Capture the cell that displays the provided text and extract its [x, y] central coordinate. 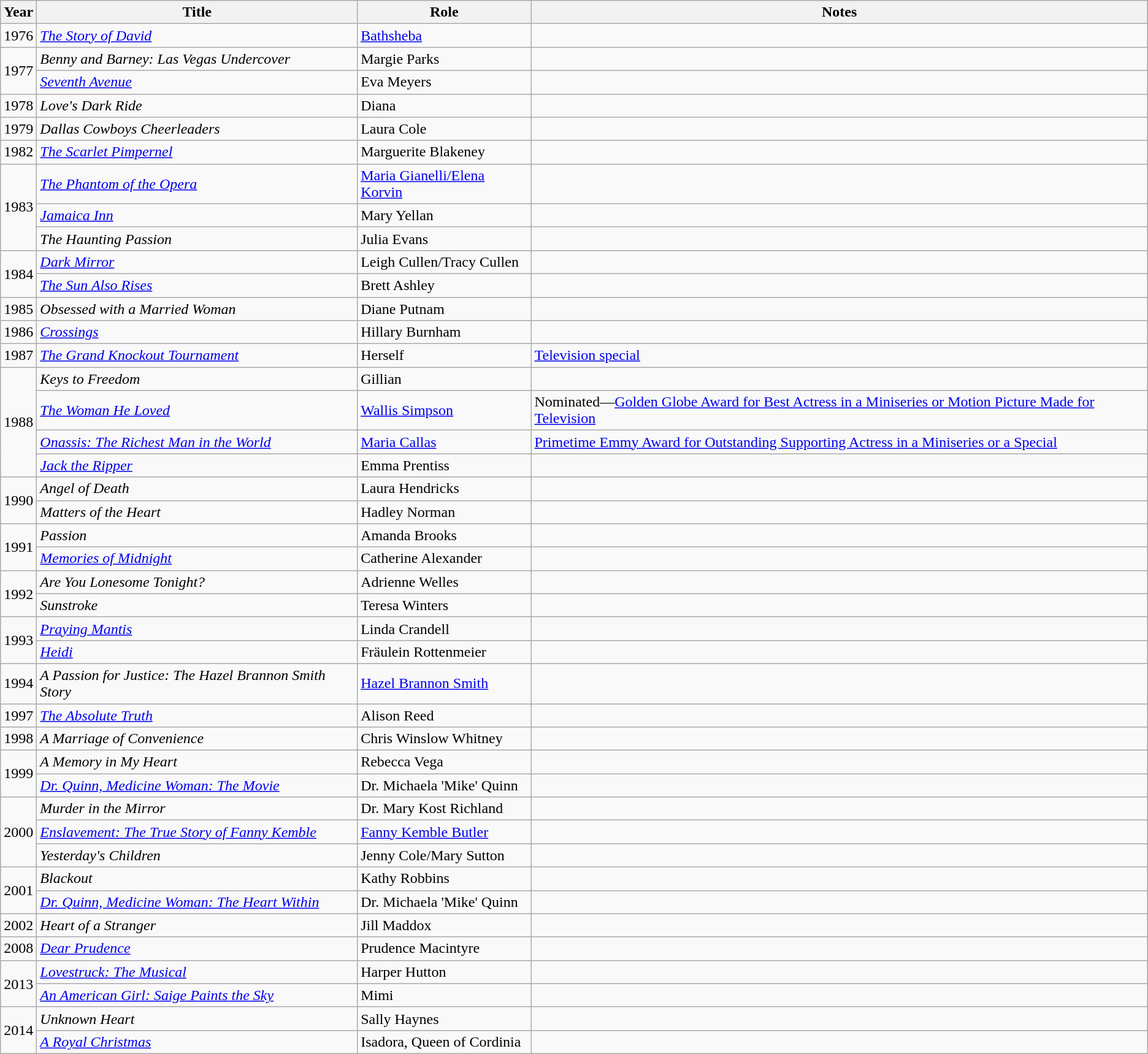
Laura Hendricks [444, 489]
Wallis Simpson [444, 411]
Obsessed with a Married Woman [197, 308]
Margie Parks [444, 59]
Fanny Kemble Butler [444, 832]
Catherine Alexander [444, 559]
Laura Cole [444, 129]
Jenny Cole/Mary Sutton [444, 855]
The Sun Also Rises [197, 285]
The Scarlet Pimpernel [197, 152]
1987 [18, 356]
The Grand Knockout Tournament [197, 356]
Notes [839, 12]
Crossings [197, 332]
Primetime Emmy Award for Outstanding Supporting Actress in a Miniseries or a Special [839, 442]
Dear Prudence [197, 949]
Television special [839, 356]
Mimi [444, 995]
Dr. Quinn, Medicine Woman: The Movie [197, 785]
1976 [18, 36]
Heidi [197, 652]
Chris Winslow Whitney [444, 739]
Matters of the Heart [197, 512]
Murder in the Mirror [197, 809]
Dr. Mary Kost Richland [444, 809]
Blackout [197, 879]
1998 [18, 739]
The Haunting Passion [197, 239]
An American Girl: Saige Paints the Sky [197, 995]
Jill Maddox [444, 925]
1982 [18, 152]
Title [197, 12]
Love's Dark Ride [197, 105]
1997 [18, 716]
Year [18, 12]
Dallas Cowboys Cheerleaders [197, 129]
Julia Evans [444, 239]
1985 [18, 308]
2008 [18, 949]
Diana [444, 105]
Hillary Burnham [444, 332]
Marguerite Blakeney [444, 152]
Angel of Death [197, 489]
Kathy Robbins [444, 879]
Sally Haynes [444, 1018]
A Royal Christmas [197, 1042]
Fräulein Rottenmeier [444, 652]
2001 [18, 890]
A Marriage of Convenience [197, 739]
Benny and Barney: Las Vegas Undercover [197, 59]
2013 [18, 983]
1977 [18, 71]
1983 [18, 207]
Maria Callas [444, 442]
Leigh Cullen/Tracy Cullen [444, 262]
Maria Gianelli/Elena Korvin [444, 184]
Yesterday's Children [197, 855]
Sunstroke [197, 605]
2014 [18, 1030]
Memories of Midnight [197, 559]
Nominated—Golden Globe Award for Best Actress in a Miniseries or Motion Picture Made for Television [839, 411]
Alison Reed [444, 716]
A Passion for Justice: The Hazel Brannon Smith Story [197, 683]
Enslavement: The True Story of Fanny Kemble [197, 832]
1986 [18, 332]
Dr. Quinn, Medicine Woman: The Heart Within [197, 902]
Seventh Avenue [197, 82]
Dark Mirror [197, 262]
Bathsheba [444, 36]
1978 [18, 105]
Rebecca Vega [444, 762]
2000 [18, 832]
Emma Prentiss [444, 465]
Hazel Brannon Smith [444, 683]
Adrienne Welles [444, 582]
Isadora, Queen of Cordinia [444, 1042]
1990 [18, 500]
Gillian [444, 379]
Harper Hutton [444, 972]
Herself [444, 356]
Praying Mantis [197, 628]
1994 [18, 683]
Prudence Macintyre [444, 949]
Onassis: The Richest Man in the World [197, 442]
2002 [18, 925]
Hadley Norman [444, 512]
Amanda Brooks [444, 535]
Eva Meyers [444, 82]
The Absolute Truth [197, 716]
Teresa Winters [444, 605]
Heart of a Stranger [197, 925]
Brett Ashley [444, 285]
1979 [18, 129]
1988 [18, 422]
Are You Lonesome Tonight? [197, 582]
The Story of David [197, 36]
Unknown Heart [197, 1018]
1992 [18, 594]
Linda Crandell [444, 628]
Jamaica Inn [197, 215]
The Woman He Loved [197, 411]
Mary Yellan [444, 215]
Keys to Freedom [197, 379]
Diane Putnam [444, 308]
Jack the Ripper [197, 465]
A Memory in My Heart [197, 762]
1991 [18, 547]
The Phantom of the Opera [197, 184]
Passion [197, 535]
1993 [18, 640]
1984 [18, 273]
Role [444, 12]
1999 [18, 774]
Lovestruck: The Musical [197, 972]
